Scan for the cell matching the given text and deliver its (X, Y) coordinate at center. 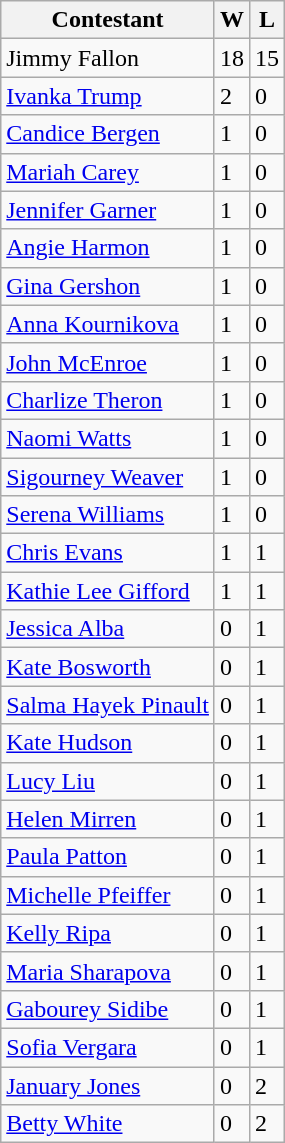
Ivanka Trump (108, 96)
L (268, 20)
Kathie Lee Gifford (108, 591)
Naomi Watts (108, 438)
Lucy Liu (108, 781)
Sigourney Weaver (108, 477)
Charlize Theron (108, 400)
Mariah Carey (108, 172)
Salma Hayek Pinault (108, 705)
Angie Harmon (108, 248)
Candice Bergen (108, 134)
W (232, 20)
18 (232, 58)
Helen Mirren (108, 819)
Gina Gershon (108, 286)
Kate Bosworth (108, 667)
Paula Patton (108, 857)
Chris Evans (108, 553)
Sofia Vergara (108, 1047)
Gabourey Sidibe (108, 1009)
Kelly Ripa (108, 933)
Jimmy Fallon (108, 58)
John McEnroe (108, 362)
Betty White (108, 1124)
Serena Williams (108, 515)
15 (268, 58)
Jessica Alba (108, 629)
Maria Sharapova (108, 971)
January Jones (108, 1085)
Anna Kournikova (108, 324)
Kate Hudson (108, 743)
Contestant (108, 20)
Michelle Pfeiffer (108, 895)
Jennifer Garner (108, 210)
